Return the [X, Y] coordinate for the center point of the cell that contains the specified text.  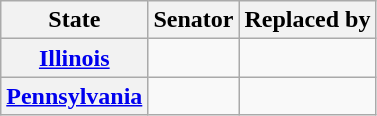
Senator [194, 20]
Pennsylvania [74, 96]
Replaced by [308, 20]
Illinois [74, 58]
State [74, 20]
